Locate the cell with the specified text and output its (x, y) center coordinate. 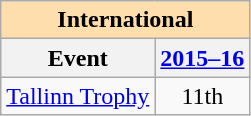
International (126, 20)
Event (78, 58)
11th (202, 96)
2015–16 (202, 58)
Tallinn Trophy (78, 96)
